Pinpoint the cell where the given text exists, returning its [x, y] midpoint coordinate. 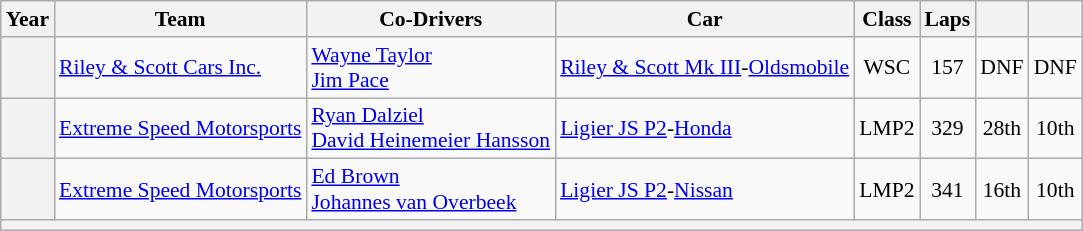
Co-Drivers [430, 19]
Ryan Dalziel David Heinemeier Hansson [430, 128]
Riley & Scott Mk III-Oldsmobile [704, 68]
Car [704, 19]
329 [948, 128]
WSC [886, 68]
Riley & Scott Cars Inc. [180, 68]
16th [1002, 190]
Ligier JS P2-Honda [704, 128]
157 [948, 68]
Team [180, 19]
Year [28, 19]
Laps [948, 19]
Wayne Taylor Jim Pace [430, 68]
Class [886, 19]
Ed Brown Johannes van Overbeek [430, 190]
Ligier JS P2-Nissan [704, 190]
28th [1002, 128]
341 [948, 190]
